Extract the [X, Y] coordinate from the center of the cell holding the provided text.  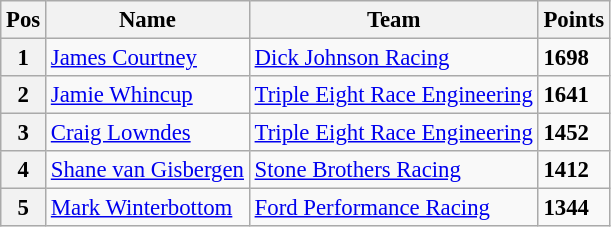
1412 [574, 170]
Craig Lowndes [148, 133]
1641 [574, 95]
5 [24, 208]
Stone Brothers Racing [394, 170]
2 [24, 95]
Name [148, 20]
1698 [574, 58]
1344 [574, 208]
1 [24, 58]
Jamie Whincup [148, 95]
Dick Johnson Racing [394, 58]
1452 [574, 133]
Team [394, 20]
Shane van Gisbergen [148, 170]
Pos [24, 20]
James Courtney [148, 58]
Ford Performance Racing [394, 208]
Mark Winterbottom [148, 208]
4 [24, 170]
Points [574, 20]
3 [24, 133]
